Provide the [X, Y] coordinate of the cell's center where the given text is located.  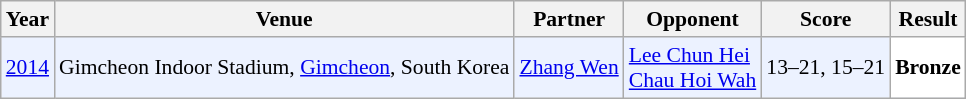
2014 [28, 68]
Zhang Wen [568, 68]
Opponent [693, 19]
Venue [284, 19]
Result [928, 19]
Year [28, 19]
Gimcheon Indoor Stadium, Gimcheon, South Korea [284, 68]
13–21, 15–21 [826, 68]
Score [826, 19]
Partner [568, 19]
Bronze [928, 68]
Lee Chun Hei Chau Hoi Wah [693, 68]
